Search for the cell housing the specified text and yield its [X, Y] center coordinate. 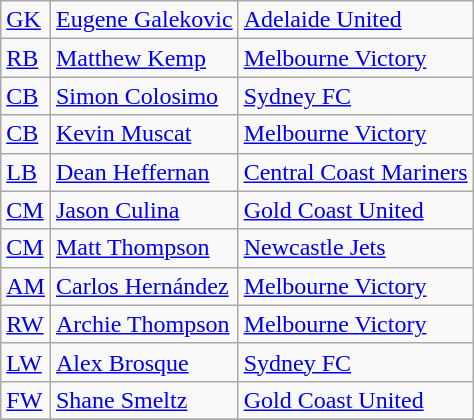
FW [26, 400]
Shane Smeltz [144, 400]
Simon Colosimo [144, 96]
Alex Brosque [144, 362]
AM [26, 286]
Matt Thompson [144, 248]
RB [26, 58]
GK [26, 20]
Carlos Hernández [144, 286]
Matthew Kemp [144, 58]
LW [26, 362]
RW [26, 324]
Adelaide United [356, 20]
Archie Thompson [144, 324]
Kevin Muscat [144, 134]
Newcastle Jets [356, 248]
LB [26, 172]
Jason Culina [144, 210]
Central Coast Mariners [356, 172]
Dean Heffernan [144, 172]
Eugene Galekovic [144, 20]
